Output the [X, Y] coordinate of the center of the cell containing the given text.  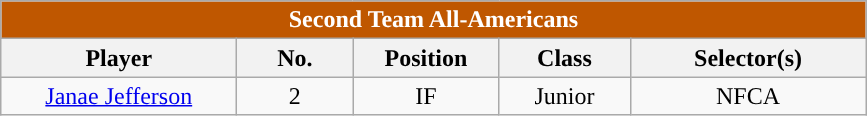
Class [564, 58]
Janae Jefferson [119, 96]
Junior [564, 96]
Second Team All-Americans [434, 20]
2 [295, 96]
Selector(s) [748, 58]
Player [119, 58]
IF [426, 96]
Position [426, 58]
NFCA [748, 96]
No. [295, 58]
